Identify which cell holds the provided text, then report its [X, Y] central coordinate. 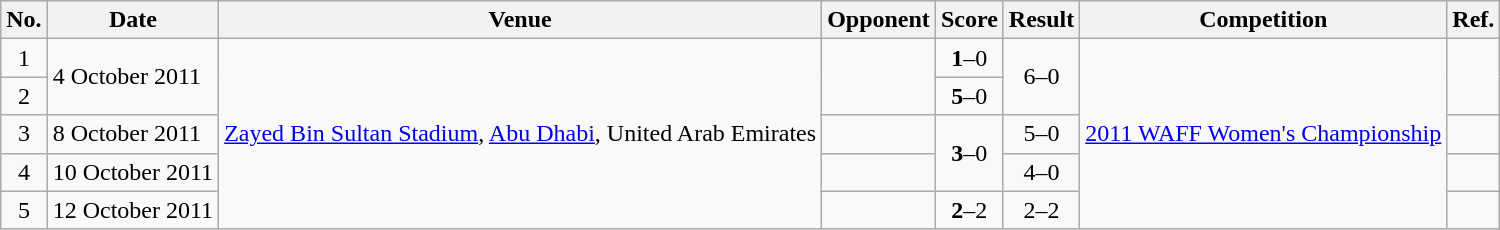
12 October 2011 [132, 210]
10 October 2011 [132, 172]
8 October 2011 [132, 134]
Competition [1264, 20]
Result [1041, 20]
Ref. [1474, 20]
Opponent [879, 20]
2011 WAFF Women's Championship [1264, 134]
3 [24, 134]
4–0 [1041, 172]
1–0 [969, 58]
No. [24, 20]
Venue [520, 20]
3–0 [969, 153]
1 [24, 58]
Score [969, 20]
2 [24, 96]
Zayed Bin Sultan Stadium, Abu Dhabi, United Arab Emirates [520, 134]
6–0 [1041, 77]
Date [132, 20]
5 [24, 210]
4 October 2011 [132, 77]
4 [24, 172]
